Find where the given text appears and provide that cell's center as [x, y] coordinate. 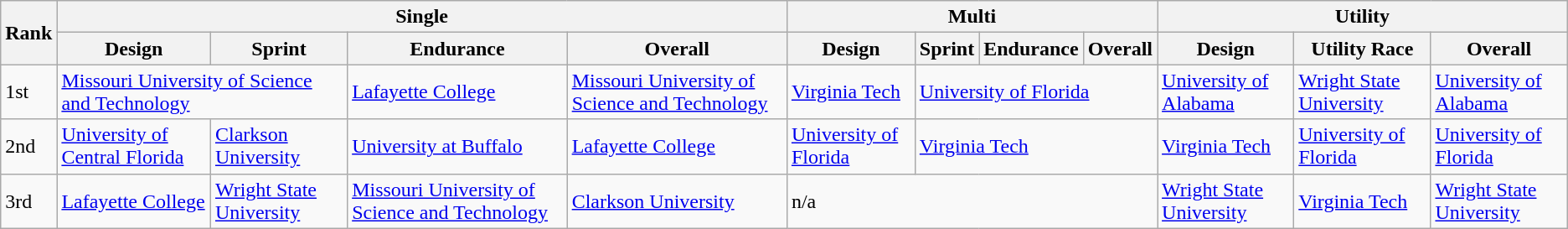
University of Central Florida [134, 146]
Multi [972, 17]
Utility Race [1362, 49]
2nd [28, 146]
n/a [972, 201]
Single [422, 17]
Rank [28, 33]
1st [28, 92]
Utility [1363, 17]
3rd [28, 201]
University at Buffalo [457, 146]
